Identify which cell holds the provided text, then report its [x, y] central coordinate. 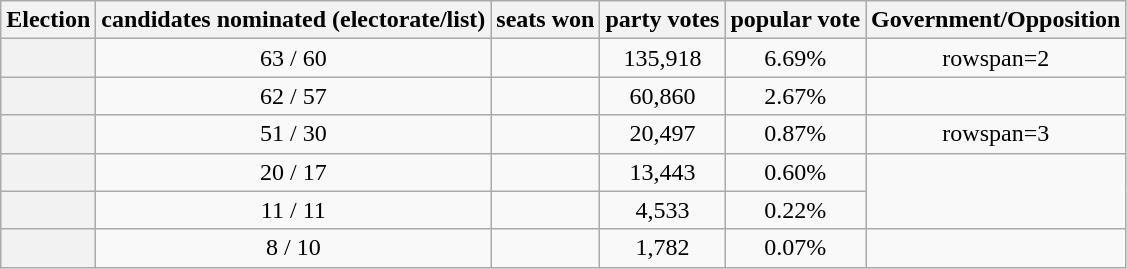
60,860 [662, 96]
13,443 [662, 172]
Government/Opposition [996, 20]
Election [48, 20]
seats won [546, 20]
0.60% [796, 172]
popular vote [796, 20]
135,918 [662, 58]
11 / 11 [294, 210]
0.22% [796, 210]
rowspan=2 [996, 58]
6.69% [796, 58]
candidates nominated (electorate/list) [294, 20]
0.07% [796, 248]
1,782 [662, 248]
62 / 57 [294, 96]
2.67% [796, 96]
20 / 17 [294, 172]
rowspan=3 [996, 134]
4,533 [662, 210]
0.87% [796, 134]
8 / 10 [294, 248]
63 / 60 [294, 58]
party votes [662, 20]
51 / 30 [294, 134]
20,497 [662, 134]
